Return the [X, Y] coordinate for the center point of the cell that contains the specified text.  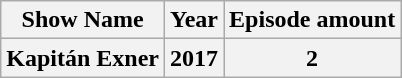
Show Name [83, 20]
Year [194, 20]
Kapitán Exner [83, 58]
2017 [194, 58]
Episode amount [312, 20]
2 [312, 58]
